Capture the cell that displays the provided text and extract its [X, Y] central coordinate. 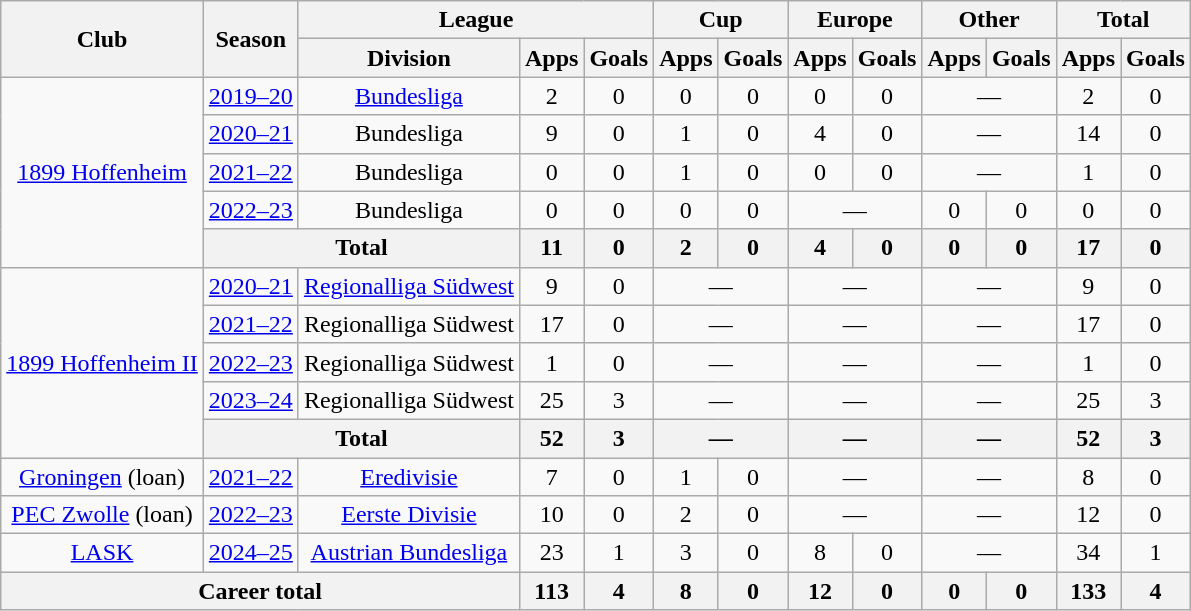
34 [1088, 553]
Groningen (loan) [102, 477]
2024–25 [250, 553]
Division [408, 58]
Career total [260, 591]
PEC Zwolle (loan) [102, 515]
14 [1088, 134]
113 [551, 591]
Club [102, 39]
2019–20 [250, 96]
2023–24 [250, 400]
Season [250, 39]
LASK [102, 553]
Eredivisie [408, 477]
Austrian Bundesliga [408, 553]
Europe [855, 20]
Cup [721, 20]
Eerste Divisie [408, 515]
League [476, 20]
1899 Hoffenheim [102, 172]
1899 Hoffenheim II [102, 362]
Other [989, 20]
7 [551, 477]
11 [551, 248]
23 [551, 553]
133 [1088, 591]
10 [551, 515]
